Return the (x, y) coordinate for the center point of the cell that contains the specified text.  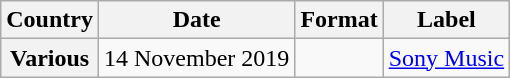
Format (339, 20)
Country (50, 20)
14 November 2019 (196, 58)
Various (50, 58)
Date (196, 20)
Sony Music (446, 58)
Label (446, 20)
